Find where the given text appears and provide that cell's center as [x, y] coordinate. 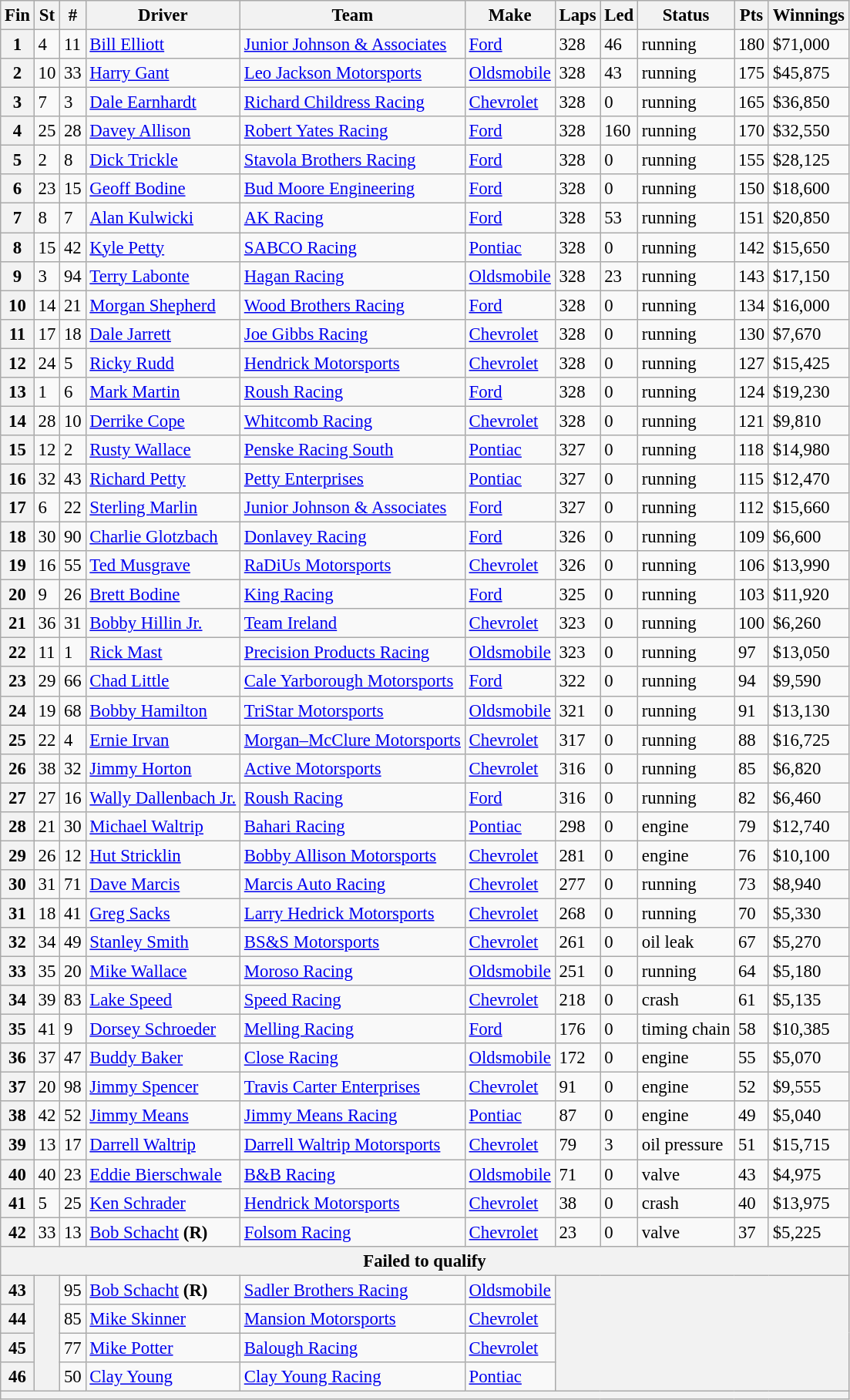
Ricky Rudd [163, 363]
oil leak [686, 942]
160 [620, 131]
Mike Wallace [163, 972]
$5,040 [808, 1116]
Bobby Hamilton [163, 710]
Rick Mast [163, 653]
Harry Gant [163, 73]
Marcis Auto Racing [352, 885]
47 [72, 1058]
Penske Racing South [352, 450]
King Racing [352, 595]
321 [578, 710]
298 [578, 827]
325 [578, 595]
67 [752, 942]
Wood Brothers Racing [352, 305]
Hagan Racing [352, 276]
83 [72, 1000]
BS&S Motorsports [352, 942]
106 [752, 566]
Active Motorsports [352, 768]
88 [752, 740]
Darrell Waltrip [163, 1145]
150 [752, 189]
AK Racing [352, 218]
$11,920 [808, 595]
64 [752, 972]
$8,940 [808, 885]
142 [752, 247]
87 [578, 1116]
$7,670 [808, 334]
44 [18, 1319]
$6,460 [808, 797]
$10,100 [808, 855]
Failed to qualify [425, 1261]
76 [752, 855]
St [46, 15]
Clay Young Racing [352, 1377]
# [72, 15]
$32,550 [808, 131]
Team Ireland [352, 623]
timing chain [686, 1029]
$10,385 [808, 1029]
Morgan–McClure Motorsports [352, 740]
Robert Yates Racing [352, 131]
Michael Waltrip [163, 827]
Make [510, 15]
SABCO Racing [352, 247]
51 [752, 1145]
Hut Stricklin [163, 855]
$15,660 [808, 508]
Buddy Baker [163, 1058]
45 [18, 1348]
Laps [578, 15]
Davey Allison [163, 131]
Travis Carter Enterprises [352, 1087]
115 [752, 478]
Driver [163, 15]
Jimmy Spencer [163, 1087]
68 [72, 710]
Ted Musgrave [163, 566]
$13,130 [808, 710]
Whitcomb Racing [352, 421]
$71,000 [808, 45]
Clay Young [163, 1377]
118 [752, 450]
77 [72, 1348]
Mike Potter [163, 1348]
Eddie Bierschwale [163, 1174]
261 [578, 942]
Greg Sacks [163, 913]
103 [752, 595]
TriStar Motorsports [352, 710]
251 [578, 972]
Folsom Racing [352, 1232]
Larry Hedrick Motorsports [352, 913]
Dick Trickle [163, 160]
Ernie Irvan [163, 740]
66 [72, 682]
Dave Marcis [163, 885]
127 [752, 363]
Close Racing [352, 1058]
$4,975 [808, 1174]
$19,230 [808, 392]
175 [752, 73]
Bahari Racing [352, 827]
322 [578, 682]
Jimmy Horton [163, 768]
RaDiUs Motorsports [352, 566]
Pts [752, 15]
Wally Dallenbach Jr. [163, 797]
134 [752, 305]
$36,850 [808, 102]
82 [752, 797]
Fin [18, 15]
Bobby Hillin Jr. [163, 623]
Charlie Glotzbach [163, 537]
Jimmy Means [163, 1116]
$9,810 [808, 421]
Richard Childress Racing [352, 102]
$18,600 [808, 189]
Sterling Marlin [163, 508]
Alan Kulwicki [163, 218]
Rusty Wallace [163, 450]
Joe Gibbs Racing [352, 334]
170 [752, 131]
Precision Products Racing [352, 653]
$9,555 [808, 1087]
176 [578, 1029]
oil pressure [686, 1145]
Kyle Petty [163, 247]
277 [578, 885]
Mike Skinner [163, 1319]
100 [752, 623]
Richard Petty [163, 478]
Mansion Motorsports [352, 1319]
$12,740 [808, 827]
$5,070 [808, 1058]
Morgan Shepherd [163, 305]
90 [72, 537]
$6,600 [808, 537]
268 [578, 913]
Leo Jackson Motorsports [352, 73]
$15,650 [808, 247]
Derrike Cope [163, 421]
180 [752, 45]
$16,725 [808, 740]
Lake Speed [163, 1000]
$14,980 [808, 450]
Brett Bodine [163, 595]
Dale Jarrett [163, 334]
$13,990 [808, 566]
B&B Racing [352, 1174]
73 [752, 885]
$20,850 [808, 218]
Melling Racing [352, 1029]
143 [752, 276]
281 [578, 855]
Status [686, 15]
$5,135 [808, 1000]
70 [752, 913]
Jimmy Means Racing [352, 1116]
98 [72, 1087]
97 [752, 653]
Petty Enterprises [352, 478]
124 [752, 392]
$13,975 [808, 1203]
$9,590 [808, 682]
218 [578, 1000]
Stanley Smith [163, 942]
Moroso Racing [352, 972]
$5,330 [808, 913]
$5,225 [808, 1232]
Darrell Waltrip Motorsports [352, 1145]
109 [752, 537]
151 [752, 218]
165 [752, 102]
$6,260 [808, 623]
53 [620, 218]
$12,470 [808, 478]
Donlavey Racing [352, 537]
Balough Racing [352, 1348]
112 [752, 508]
Ken Schrader [163, 1203]
$15,425 [808, 363]
95 [72, 1290]
$5,180 [808, 972]
Sadler Brothers Racing [352, 1290]
Speed Racing [352, 1000]
Geoff Bodine [163, 189]
155 [752, 160]
Dale Earnhardt [163, 102]
Bill Elliott [163, 45]
Terry Labonte [163, 276]
$6,820 [808, 768]
50 [72, 1377]
Chad Little [163, 682]
Stavola Brothers Racing [352, 160]
$13,050 [808, 653]
$5,270 [808, 942]
317 [578, 740]
Cale Yarborough Motorsports [352, 682]
Mark Martin [163, 392]
Winnings [808, 15]
Bud Moore Engineering [352, 189]
$15,715 [808, 1145]
Dorsey Schroeder [163, 1029]
Team [352, 15]
Bobby Allison Motorsports [352, 855]
172 [578, 1058]
$16,000 [808, 305]
58 [752, 1029]
61 [752, 1000]
Led [620, 15]
$45,875 [808, 73]
$28,125 [808, 160]
121 [752, 421]
130 [752, 334]
$17,150 [808, 276]
